Determine the [X, Y] coordinate at the center of the cell enclosing the given text.  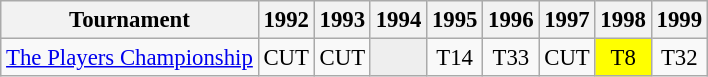
1999 [679, 20]
The Players Championship [130, 58]
T32 [679, 58]
1993 [342, 20]
1998 [623, 20]
T33 [511, 58]
1992 [286, 20]
1997 [567, 20]
T14 [455, 58]
1994 [398, 20]
T8 [623, 58]
1996 [511, 20]
Tournament [130, 20]
1995 [455, 20]
